Capture the cell that displays the provided text and extract its [X, Y] central coordinate. 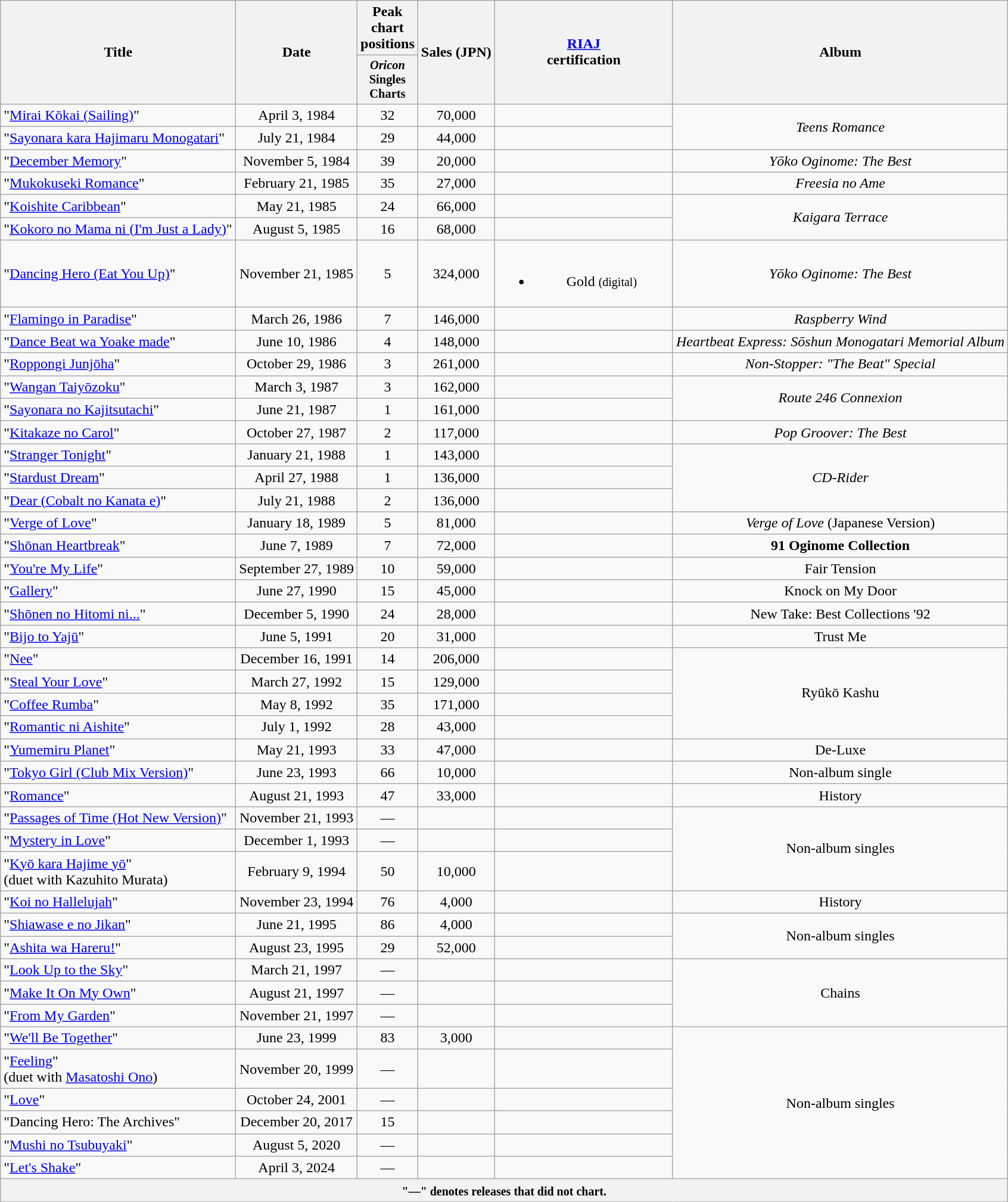
10 [388, 569]
"Sayonara kara Hajimaru Monogatari" [118, 138]
261,000 [456, 364]
CD-Rider [840, 477]
Sales (JPN) [456, 52]
45,000 [456, 591]
66,000 [456, 206]
November 23, 1994 [297, 902]
November 21, 1997 [297, 1015]
"Coffee Rumba" [118, 704]
May 8, 1992 [297, 704]
March 26, 1986 [297, 319]
44,000 [456, 138]
"Koishite Caribbean" [118, 206]
October 27, 1987 [297, 432]
"Romance" [118, 795]
July 21, 1984 [297, 138]
"Feeling"(duet with Masatoshi Ono) [118, 1069]
50 [388, 871]
June 21, 1995 [297, 925]
47,000 [456, 750]
"—" denotes releases that did not chart. [504, 1190]
"Bijo to Yajū" [118, 636]
August 21, 1997 [297, 993]
"Dear (Cobalt no Kanata e)" [118, 500]
June 21, 1987 [297, 409]
27,000 [456, 184]
"Love" [118, 1099]
Verge of Love (Japanese Version) [840, 523]
"Mukokuseki Romance" [118, 184]
20,000 [456, 161]
Heartbeat Express: Sōshun Monogatari Memorial Album [840, 341]
Album [840, 52]
"Kyō kara Hajime yō"(duet with Kazuhito Murata) [118, 871]
March 27, 1992 [297, 682]
Knock on My Door [840, 591]
72,000 [456, 546]
October 24, 2001 [297, 1099]
"Koi no Hallelujah" [118, 902]
"Wangan Taiyōzoku" [118, 387]
"Dancing Hero (Eat You Up)" [118, 274]
"Roppongi Junjōha" [118, 364]
Date [297, 52]
New Take: Best Collections '92 [840, 614]
February 21, 1985 [297, 184]
"Mushi no Tsubuyaki" [118, 1145]
May 21, 1985 [297, 206]
70,000 [456, 115]
31,000 [456, 636]
"Stardust Dream" [118, 477]
September 27, 1989 [297, 569]
14 [388, 659]
Chains [840, 993]
August 5, 2020 [297, 1145]
October 29, 1986 [297, 364]
86 [388, 925]
January 18, 1989 [297, 523]
162,000 [456, 387]
16 [388, 229]
Route 246 Connexion [840, 398]
Raspberry Wind [840, 319]
91 Oginome Collection [840, 546]
August 23, 1995 [297, 948]
20 [388, 636]
3,000 [456, 1038]
November 21, 1985 [297, 274]
"Romantic ni Aishite" [118, 727]
"Make It On My Own" [118, 993]
April 3, 2024 [297, 1167]
De-Luxe [840, 750]
33 [388, 750]
"Sayonara no Kajitsutachi" [118, 409]
"Verge of Love" [118, 523]
68,000 [456, 229]
November 21, 1993 [297, 818]
32 [388, 115]
129,000 [456, 682]
59,000 [456, 569]
November 20, 1999 [297, 1069]
83 [388, 1038]
June 10, 1986 [297, 341]
June 7, 1989 [297, 546]
March 3, 1987 [297, 387]
"Flamingo in Paradise" [118, 319]
66 [388, 772]
"From My Garden" [118, 1015]
"Stranger Tonight" [118, 455]
November 5, 1984 [297, 161]
Teens Romance [840, 126]
Kaigara Terrace [840, 218]
"Look Up to the Sky" [118, 970]
Oricon Singles Charts [388, 80]
"Yumemiru Planet" [118, 750]
"Steal Your Love" [118, 682]
July 21, 1988 [297, 500]
April 3, 1984 [297, 115]
81,000 [456, 523]
June 23, 1993 [297, 772]
"Dance Beat wa Yoake made" [118, 341]
Gold (digital) [584, 274]
RIAJcertification [584, 52]
33,000 [456, 795]
28,000 [456, 614]
28 [388, 727]
August 5, 1985 [297, 229]
December 5, 1990 [297, 614]
"Gallery" [118, 591]
February 9, 1994 [297, 871]
43,000 [456, 727]
"Shiawase e no Jikan" [118, 925]
January 21, 1988 [297, 455]
52,000 [456, 948]
"Shōnen no Hitomi ni..." [118, 614]
47 [388, 795]
"Shōnan Heartbreak" [118, 546]
148,000 [456, 341]
Ryūkō Kashu [840, 693]
"You're My Life" [118, 569]
"Dancing Hero: The Archives" [118, 1122]
Pop Groover: The Best [840, 432]
117,000 [456, 432]
"We'll Be Together" [118, 1038]
143,000 [456, 455]
"Ashita wa Hareru!" [118, 948]
Non-album single [840, 772]
39 [388, 161]
"Passages of Time (Hot New Version)" [118, 818]
161,000 [456, 409]
"Tokyo Girl (Club Mix Version)" [118, 772]
324,000 [456, 274]
76 [388, 902]
171,000 [456, 704]
December 20, 2017 [297, 1122]
146,000 [456, 319]
August 21, 1993 [297, 795]
Fair Tension [840, 569]
206,000 [456, 659]
June 23, 1999 [297, 1038]
December 16, 1991 [297, 659]
June 27, 1990 [297, 591]
Non-Stopper: "The Beat" Special [840, 364]
"Kokoro no Mama ni (I'm Just a Lady)" [118, 229]
Title [118, 52]
Peak chart positions [388, 28]
March 21, 1997 [297, 970]
June 5, 1991 [297, 636]
"December Memory" [118, 161]
"Mirai Kōkai (Sailing)" [118, 115]
"Let's Shake" [118, 1167]
May 21, 1993 [297, 750]
April 27, 1988 [297, 477]
"Nee" [118, 659]
4 [388, 341]
December 1, 1993 [297, 840]
Freesia no Ame [840, 184]
"Kitakaze no Carol" [118, 432]
July 1, 1992 [297, 727]
"Mystery in Love" [118, 840]
Trust Me [840, 636]
